Extract the [x, y] coordinate from the center of the cell holding the provided text.  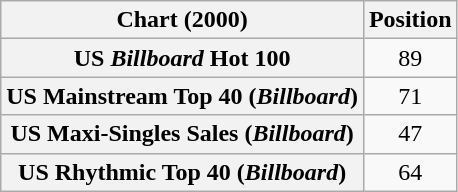
US Mainstream Top 40 (Billboard) [182, 96]
Chart (2000) [182, 20]
US Maxi-Singles Sales (Billboard) [182, 134]
US Rhythmic Top 40 (Billboard) [182, 172]
US Billboard Hot 100 [182, 58]
64 [410, 172]
71 [410, 96]
47 [410, 134]
Position [410, 20]
89 [410, 58]
